Return the (x, y) coordinate for the center point of the cell that contains the specified text.  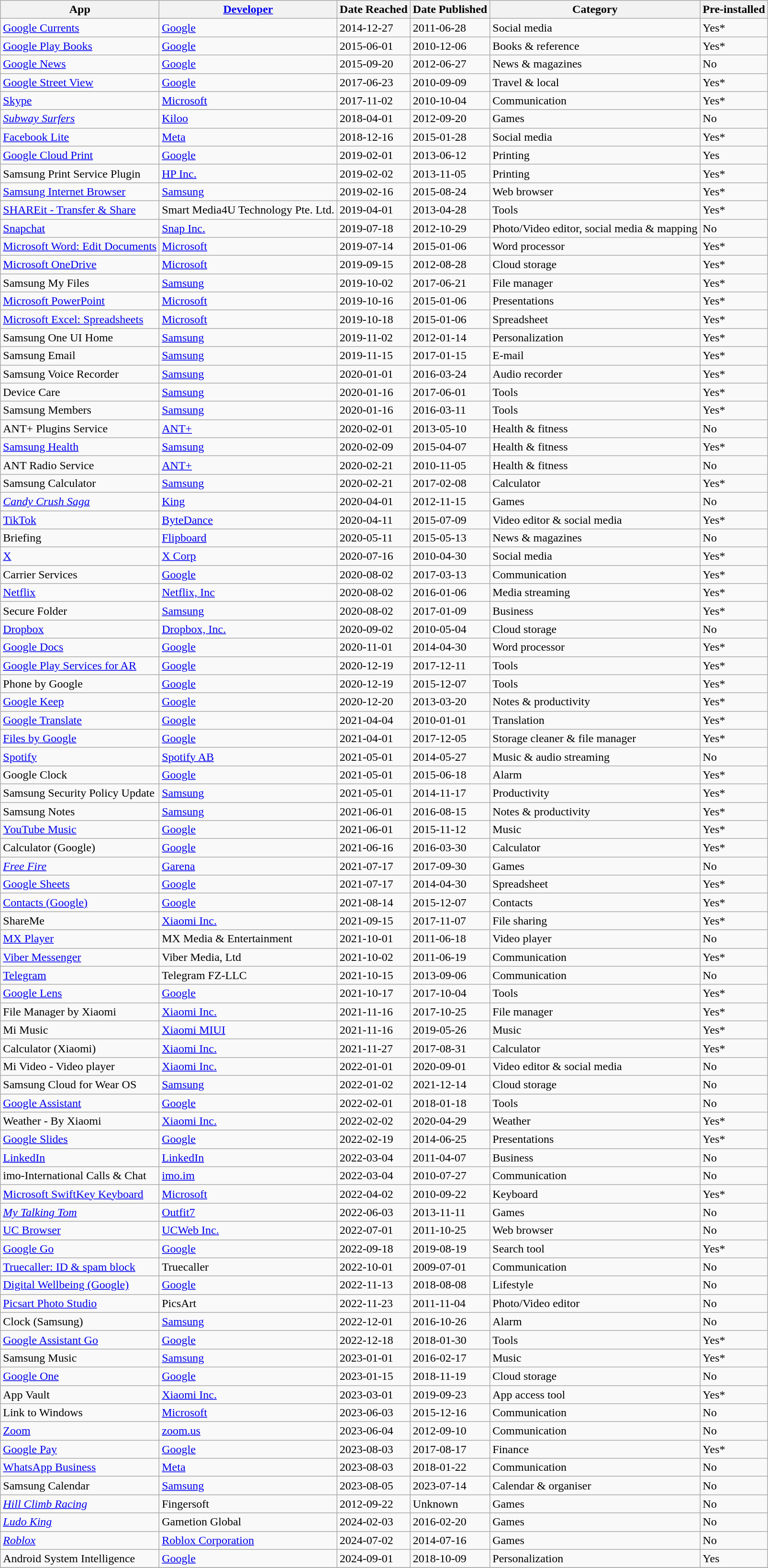
2017-03-13 (450, 575)
2019-10-18 (373, 319)
App access tool (595, 1395)
Calculator (Xiaomi) (80, 1048)
2021-12-14 (450, 1084)
Android System Intelligence (80, 1558)
2015-11-12 (450, 830)
2017-12-11 (450, 666)
2019-09-23 (450, 1395)
Google Keep (80, 702)
2016-10-26 (450, 1321)
2020-02-09 (373, 447)
2016-08-15 (450, 812)
2015-08-24 (450, 192)
HP Inc. (248, 173)
2021-10-15 (373, 975)
Contacts (Google) (80, 902)
2013-06-12 (450, 155)
2018-12-16 (373, 137)
Samsung Health (80, 447)
2023-06-04 (373, 1431)
Spotify (80, 756)
Pre-installed (734, 10)
Carrier Services (80, 575)
2017-11-07 (450, 921)
2017-01-09 (450, 611)
2011-06-28 (450, 28)
2012-11-15 (450, 501)
2019-07-14 (373, 247)
Microsoft OneDrive (80, 265)
Date Reached (373, 10)
Zoom (80, 1431)
Telegram FZ-LLC (248, 975)
Google Clock (80, 775)
2011-06-19 (450, 957)
2014-07-16 (450, 1540)
2022-02-19 (373, 1139)
2018-11-19 (450, 1376)
Truecaller: ID & spam block (80, 1267)
PicsArt (248, 1303)
2013-03-20 (450, 702)
WhatsApp Business (80, 1467)
2016-03-11 (450, 410)
2023-06-03 (373, 1413)
2020-09-02 (373, 629)
2019-09-15 (373, 265)
2017-01-15 (450, 356)
Mi Music (80, 1030)
Flipboard (248, 538)
2021-11-27 (373, 1048)
Xiaomi MIUI (248, 1030)
2021-04-04 (373, 720)
App (80, 10)
2021-04-01 (373, 738)
Developer (248, 10)
2011-04-07 (450, 1158)
2010-09-09 (450, 82)
2015-05-13 (450, 538)
2022-04-02 (373, 1194)
2016-03-24 (450, 374)
Netflix, Inc (248, 593)
2021-08-14 (373, 902)
2020-12-20 (373, 702)
Files by Google (80, 738)
Samsung Security Policy Update (80, 793)
Google Cloud Print (80, 155)
Google Pay (80, 1449)
2019-10-02 (373, 283)
Ludo King (80, 1522)
Garena (248, 866)
Smart Media4U Technology Pte. Ltd. (248, 210)
2017-09-30 (450, 866)
2010-09-22 (450, 1194)
File sharing (595, 921)
2022-11-23 (373, 1303)
2018-08-08 (450, 1285)
Dropbox, Inc. (248, 629)
Skype (80, 101)
2010-12-06 (450, 46)
2012-09-20 (450, 119)
2010-05-04 (450, 629)
2020-05-11 (373, 538)
2010-07-27 (450, 1176)
Search tool (595, 1249)
Free Fire (80, 866)
2012-01-14 (450, 338)
File Manager by Xiaomi (80, 1012)
2014-05-27 (450, 756)
Samsung Voice Recorder (80, 374)
2017-12-05 (450, 738)
Weather (595, 1121)
2019-02-16 (373, 192)
App Vault (80, 1395)
2020-02-01 (373, 429)
2010-04-30 (450, 556)
2013-11-11 (450, 1212)
2010-10-04 (450, 101)
Roblox Corporation (248, 1540)
Samsung Internet Browser (80, 192)
2021-09-15 (373, 921)
Spotify AB (248, 756)
Calendar & organiser (595, 1486)
Google Play Services for AR (80, 666)
Viber Messenger (80, 957)
Viber Media, Ltd (248, 957)
Google Slides (80, 1139)
Clock (Samsung) (80, 1321)
2024-02-03 (373, 1522)
2020-01-01 (373, 374)
Finance (595, 1449)
Gametion Global (248, 1522)
2015-12-16 (450, 1413)
Samsung My Files (80, 283)
Facebook Lite (80, 137)
2017-08-17 (450, 1449)
Fingersoft (248, 1504)
Photo/Video editor (595, 1303)
Category (595, 10)
Snap Inc. (248, 228)
Picsart Photo Studio (80, 1303)
Kiloo (248, 119)
2020-11-01 (373, 647)
Secure Folder (80, 611)
Productivity (595, 793)
2011-10-25 (450, 1230)
2016-02-20 (450, 1522)
ANT Radio Service (80, 465)
2015-04-07 (450, 447)
Storage cleaner & file manager (595, 738)
2019-02-02 (373, 173)
Samsung Cloud for Wear OS (80, 1084)
ANT+ Plugins Service (80, 429)
2022-02-02 (373, 1121)
Samsung Notes (80, 812)
UCWeb Inc. (248, 1230)
MX Player (80, 939)
2012-09-22 (373, 1504)
2022-01-01 (373, 1066)
2024-09-01 (373, 1558)
2010-01-01 (450, 720)
2018-04-01 (373, 119)
UC Browser (80, 1230)
2023-07-14 (450, 1486)
Video player (595, 939)
Weather - By Xiaomi (80, 1121)
Google Lens (80, 993)
2017-08-31 (450, 1048)
2019-07-18 (373, 228)
King (248, 501)
ShareMe (80, 921)
2022-11-13 (373, 1285)
2016-03-30 (450, 848)
Google Translate (80, 720)
2020-04-29 (450, 1121)
2018-01-22 (450, 1467)
2019-11-02 (373, 338)
Roblox (80, 1540)
Music & audio streaming (595, 756)
Samsung Calendar (80, 1486)
2016-02-17 (450, 1358)
Microsoft PowerPoint (80, 301)
2017-10-25 (450, 1012)
2013-05-10 (450, 429)
2014-11-17 (450, 793)
Google One (80, 1376)
Date Published (450, 10)
Photo/Video editor, social media & mapping (595, 228)
MX Media & Entertainment (248, 939)
Device Care (80, 392)
SHAREit - Transfer & Share (80, 210)
2017-10-04 (450, 993)
YouTube Music (80, 830)
Microsoft Word: Edit Documents (80, 247)
2011-11-04 (450, 1303)
Samsung Calculator (80, 483)
Unknown (450, 1504)
2014-12-27 (373, 28)
Samsung Email (80, 356)
zoom.us (248, 1431)
X (80, 556)
Google Currents (80, 28)
2014-06-25 (450, 1139)
2022-06-03 (373, 1212)
2020-04-11 (373, 519)
2019-10-16 (373, 301)
2015-09-20 (373, 64)
Media streaming (595, 593)
2023-08-05 (373, 1486)
2019-08-19 (450, 1249)
Phone by Google (80, 684)
Google Go (80, 1249)
2020-09-01 (450, 1066)
2022-02-01 (373, 1103)
Google Assistant (80, 1103)
2019-05-26 (450, 1030)
2010-11-05 (450, 465)
2019-04-01 (373, 210)
2021-10-02 (373, 957)
2015-06-01 (373, 46)
Samsung One UI Home (80, 338)
Lifestyle (595, 1285)
Microsoft SwiftKey Keyboard (80, 1194)
Google News (80, 64)
2009-07-01 (450, 1267)
2022-12-01 (373, 1321)
2023-01-15 (373, 1376)
2012-08-28 (450, 265)
Samsung Members (80, 410)
2023-01-01 (373, 1358)
2015-07-09 (450, 519)
2019-11-15 (373, 356)
2013-09-06 (450, 975)
X Corp (248, 556)
Google Docs (80, 647)
TikTok (80, 519)
2017-11-02 (373, 101)
2017-02-08 (450, 483)
Candy Crush Saga (80, 501)
Dropbox (80, 629)
2013-11-05 (450, 173)
imo.im (248, 1176)
2022-01-02 (373, 1084)
Samsung Music (80, 1358)
Microsoft Excel: Spreadsheets (80, 319)
Netflix (80, 593)
2024-07-02 (373, 1540)
Telegram (80, 975)
2015-06-18 (450, 775)
Contacts (595, 902)
Google Assistant Go (80, 1340)
2016-01-06 (450, 593)
2022-12-18 (373, 1340)
Mi Video - Video player (80, 1066)
Google Play Books (80, 46)
2022-07-01 (373, 1230)
Translation (595, 720)
Travel & local (595, 82)
2019-02-01 (373, 155)
Audio recorder (595, 374)
Briefing (80, 538)
ByteDance (248, 519)
2017-06-21 (450, 283)
Snapchat (80, 228)
2021-10-17 (373, 993)
Keyboard (595, 1194)
imo-International Calls & Chat (80, 1176)
2018-01-30 (450, 1340)
Google Sheets (80, 884)
2020-07-16 (373, 556)
Subway Surfers (80, 119)
2018-01-18 (450, 1103)
Books & reference (595, 46)
2021-10-01 (373, 939)
E-mail (595, 356)
2017-06-01 (450, 392)
My Talking Tom (80, 1212)
2023-03-01 (373, 1395)
Digital Wellbeing (Google) (80, 1285)
Google Street View (80, 82)
2022-09-18 (373, 1249)
2012-09-10 (450, 1431)
2011-06-18 (450, 939)
2017-06-23 (373, 82)
Outfit7 (248, 1212)
Calculator (Google) (80, 848)
2021-06-16 (373, 848)
Hill Climb Racing (80, 1504)
2018-10-09 (450, 1558)
2022-10-01 (373, 1267)
2013-04-28 (450, 210)
2020-04-01 (373, 501)
Samsung Print Service Plugin (80, 173)
2012-10-29 (450, 228)
Truecaller (248, 1267)
Link to Windows (80, 1413)
2015-01-28 (450, 137)
2012-06-27 (450, 64)
